Scan for the cell matching the given text and deliver its [x, y] coordinate at center. 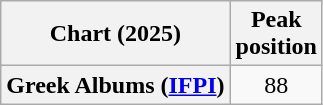
Chart (2025) [116, 34]
Peak position [276, 34]
Greek Albums (IFPI) [116, 85]
88 [276, 85]
